From the cell containing the given text, extract its center point as [x, y] coordinate. 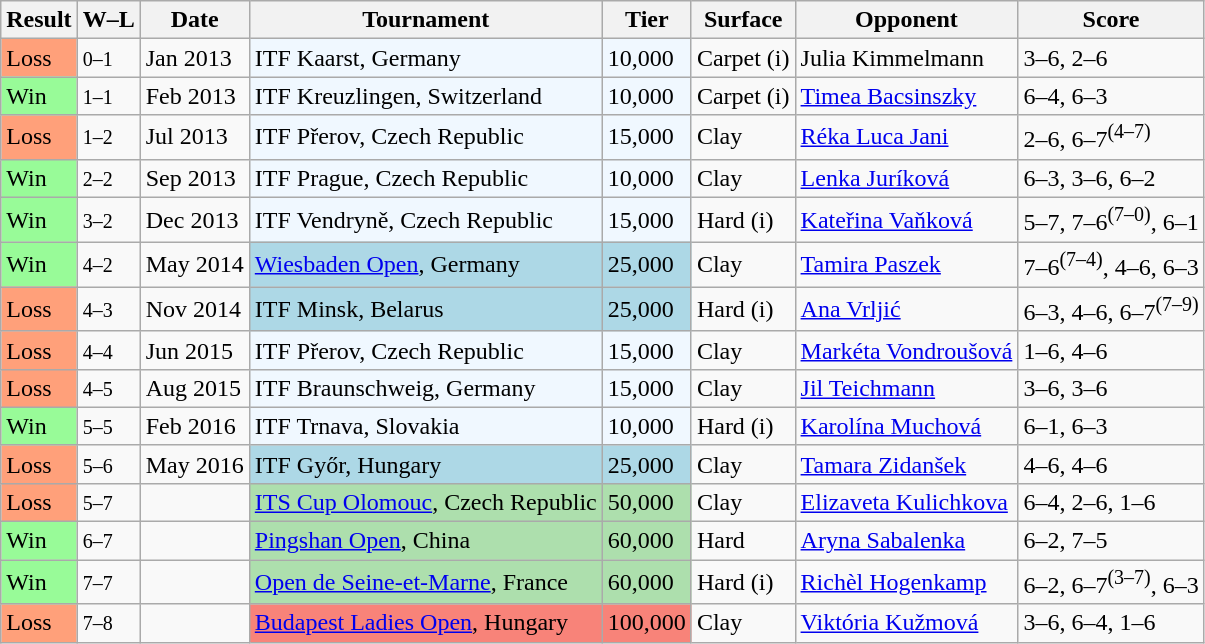
100,000 [646, 623]
Budapest Ladies Open, Hungary [426, 623]
May 2014 [194, 264]
6–2, 6–7(3–7), 6–3 [1111, 582]
Feb 2013 [194, 96]
6–4, 2–6, 1–6 [1111, 502]
Réka Luca Jani [906, 138]
ITF Vendryně, Czech Republic [426, 220]
Nov 2014 [194, 310]
1–1 [108, 96]
ITF Braunschweig, Germany [426, 388]
4–4 [108, 350]
Aug 2015 [194, 388]
6–4, 6–3 [1111, 96]
Jil Teichmann [906, 388]
Hard [743, 541]
7–8 [108, 623]
3–6, 6–4, 1–6 [1111, 623]
Result [39, 20]
7–7 [108, 582]
Jul 2013 [194, 138]
ITF Minsk, Belarus [426, 310]
Jun 2015 [194, 350]
Karolína Muchová [906, 426]
5–7, 7–6(7–0), 6–1 [1111, 220]
Elizaveta Kulichkova [906, 502]
ITF Kaarst, Germany [426, 58]
6–2, 7–5 [1111, 541]
7–6(7–4), 4–6, 6–3 [1111, 264]
6–3, 3–6, 6–2 [1111, 178]
Score [1111, 20]
5–5 [108, 426]
Richèl Hogenkamp [906, 582]
3–6, 2–6 [1111, 58]
4–3 [108, 310]
ITF Prague, Czech Republic [426, 178]
Markéta Vondroušová [906, 350]
Wiesbaden Open, Germany [426, 264]
Viktória Kužmová [906, 623]
Tier [646, 20]
Tamara Zidanšek [906, 464]
Timea Bacsinszky [906, 96]
Ana Vrljić [906, 310]
Surface [743, 20]
1–2 [108, 138]
May 2016 [194, 464]
0–1 [108, 58]
Tamira Paszek [906, 264]
ITF Győr, Hungary [426, 464]
ITF Trnava, Slovakia [426, 426]
Pingshan Open, China [426, 541]
5–7 [108, 502]
6–3, 4–6, 6–7(7–9) [1111, 310]
Aryna Sabalenka [906, 541]
W–L [108, 20]
4–6, 4–6 [1111, 464]
2–2 [108, 178]
3–6, 3–6 [1111, 388]
Jan 2013 [194, 58]
6–1, 6–3 [1111, 426]
Kateřina Vaňková [906, 220]
2–6, 6–7(4–7) [1111, 138]
Sep 2013 [194, 178]
6–7 [108, 541]
Julia Kimmelmann [906, 58]
Dec 2013 [194, 220]
Tournament [426, 20]
ITS Cup Olomouc, Czech Republic [426, 502]
1–6, 4–6 [1111, 350]
5–6 [108, 464]
4–2 [108, 264]
Feb 2016 [194, 426]
3–2 [108, 220]
Opponent [906, 20]
4–5 [108, 388]
Lenka Juríková [906, 178]
50,000 [646, 502]
Date [194, 20]
Open de Seine-et-Marne, France [426, 582]
ITF Kreuzlingen, Switzerland [426, 96]
